Locate the cell with the specified text and output its [X, Y] center coordinate. 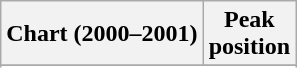
Peakposition [249, 34]
Chart (2000–2001) [102, 34]
